Capture the cell that displays the provided text and extract its (X, Y) central coordinate. 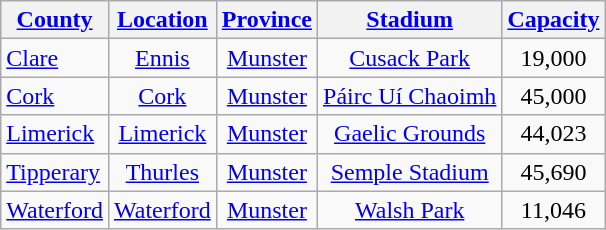
County (55, 20)
11,046 (554, 210)
Páirc Uí Chaoimh (410, 96)
Capacity (554, 20)
Gaelic Grounds (410, 134)
19,000 (554, 58)
Location (162, 20)
Walsh Park (410, 210)
Stadium (410, 20)
Clare (55, 58)
Ennis (162, 58)
Semple Stadium (410, 172)
Tipperary (55, 172)
Province (266, 20)
Cusack Park (410, 58)
Thurles (162, 172)
45,690 (554, 172)
45,000 (554, 96)
44,023 (554, 134)
